Detect which cell encompasses the target text, then output its [X, Y] center coordinate. 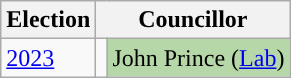
2023 [48, 58]
Councillor [193, 20]
Election [48, 20]
John Prince (Lab) [198, 58]
